Find where the given text appears and provide that cell's center as [X, Y] coordinate. 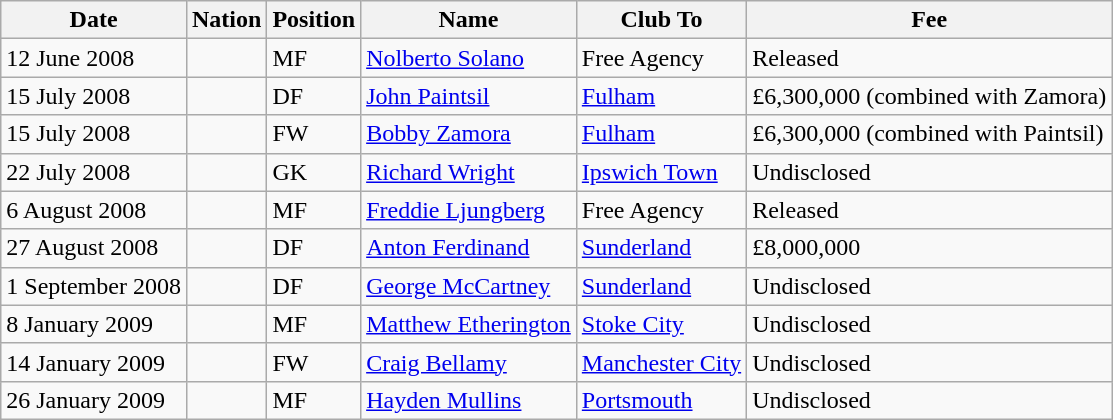
Stoke City [661, 324]
Nation [226, 20]
Matthew Etherington [469, 324]
Position [314, 20]
Richard Wright [469, 172]
£6,300,000 (combined with Zamora) [930, 96]
Craig Bellamy [469, 362]
Portsmouth [661, 400]
Club To [661, 20]
Hayden Mullins [469, 400]
6 August 2008 [94, 210]
1 September 2008 [94, 286]
Name [469, 20]
Manchester City [661, 362]
Bobby Zamora [469, 134]
22 July 2008 [94, 172]
27 August 2008 [94, 248]
12 June 2008 [94, 58]
Fee [930, 20]
George McCartney [469, 286]
GK [314, 172]
John Paintsil [469, 96]
26 January 2009 [94, 400]
£8,000,000 [930, 248]
Date [94, 20]
Freddie Ljungberg [469, 210]
Ipswich Town [661, 172]
Anton Ferdinand [469, 248]
14 January 2009 [94, 362]
Nolberto Solano [469, 58]
£6,300,000 (combined with Paintsil) [930, 134]
8 January 2009 [94, 324]
